Find where the given text appears and provide that cell's center as (X, Y) coordinate. 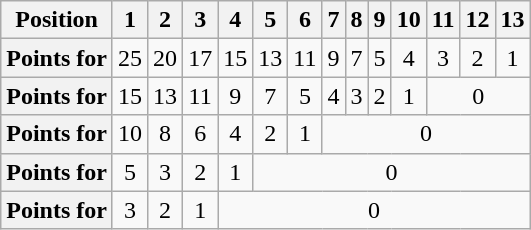
20 (166, 58)
17 (200, 58)
Position (57, 20)
25 (130, 58)
12 (478, 20)
